Extract the [x, y] coordinate from the center of the cell holding the provided text.  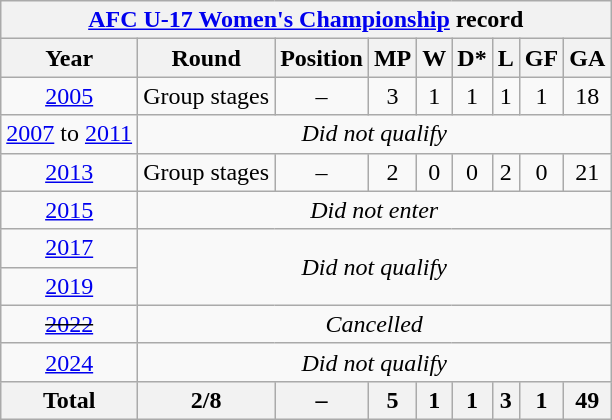
18 [588, 96]
2019 [70, 286]
W [434, 58]
MP [392, 58]
2015 [70, 210]
L [506, 58]
Cancelled [374, 324]
D* [472, 58]
2/8 [206, 400]
Year [70, 58]
Position [322, 58]
2007 to 2011 [70, 134]
Round [206, 58]
49 [588, 400]
21 [588, 172]
GF [541, 58]
2013 [70, 172]
GA [588, 58]
5 [392, 400]
2024 [70, 362]
Did not enter [374, 210]
2022 [70, 324]
AFC U-17 Women's Championship record [306, 20]
Total [70, 400]
2005 [70, 96]
2017 [70, 248]
